Extract the (X, Y) coordinate from the center of the cell holding the provided text.  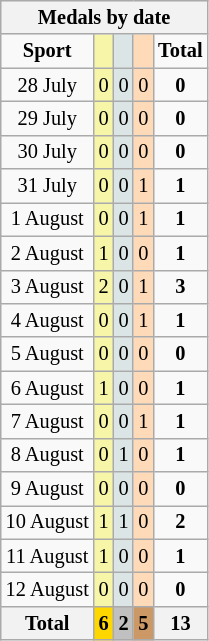
29 July (48, 118)
3 (180, 287)
10 August (48, 522)
6 August (48, 388)
30 July (48, 152)
Sport (48, 51)
1 August (48, 219)
13 (180, 623)
31 July (48, 186)
5 (143, 623)
11 August (48, 556)
6 (104, 623)
8 August (48, 455)
7 August (48, 421)
2 August (48, 253)
28 July (48, 85)
4 August (48, 320)
12 August (48, 589)
9 August (48, 489)
Medals by date (104, 17)
5 August (48, 354)
3 August (48, 287)
